Output the [X, Y] coordinate of the center of the cell containing the given text.  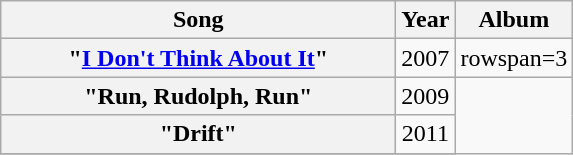
2009 [426, 96]
"I Don't Think About It" [198, 58]
Song [198, 20]
Album [514, 20]
"Run, Rudolph, Run" [198, 96]
2011 [426, 134]
Year [426, 20]
"Drift" [198, 134]
rowspan=3 [514, 58]
2007 [426, 58]
